Return (X, Y) of the center of cell containing provided text 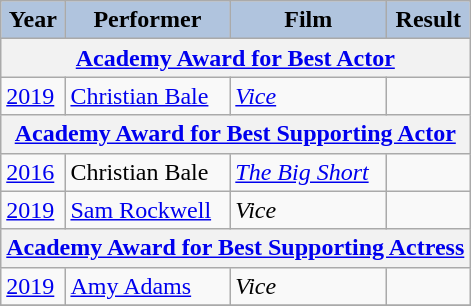
Academy Award for Best Supporting Actor (236, 134)
Year (33, 20)
Result (428, 20)
The Big Short (308, 172)
Sam Rockwell (148, 210)
Performer (148, 20)
Academy Award for Best Supporting Actress (236, 248)
Academy Award for Best Actor (236, 58)
Amy Adams (148, 286)
2016 (33, 172)
Film (308, 20)
